Detect which cell encompasses the target text, then output its (X, Y) center coordinate. 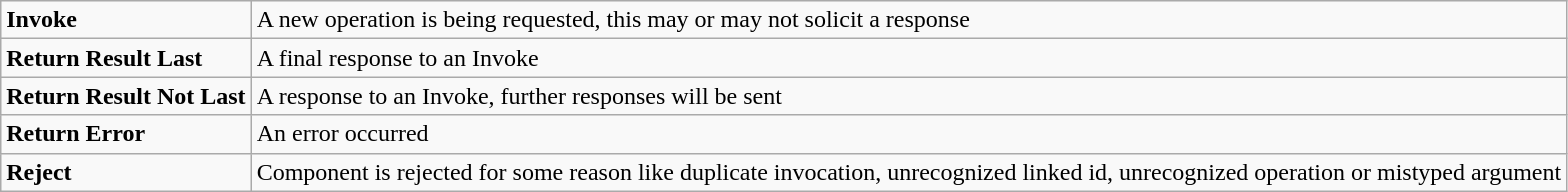
Reject (126, 172)
Return Result Not Last (126, 96)
Component is rejected for some reason like duplicate invocation, unrecognized linked id, unrecognized operation or mistyped argument (909, 172)
A final response to an Invoke (909, 58)
Invoke (126, 20)
A response to an Invoke, further responses will be sent (909, 96)
A new operation is being requested, this may or may not solicit a response (909, 20)
Return Error (126, 134)
Return Result Last (126, 58)
An error occurred (909, 134)
